Identify which cell holds the provided text, then report its [x, y] central coordinate. 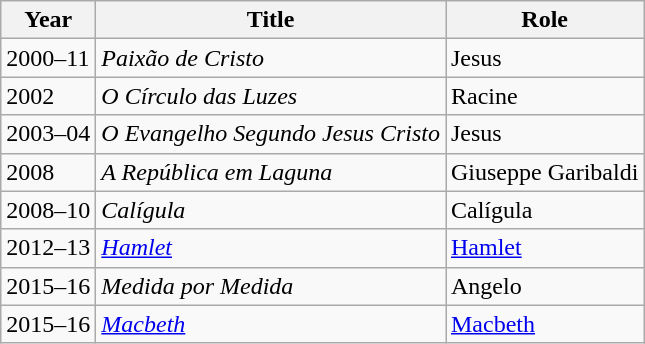
Title [271, 20]
2008–10 [48, 210]
Racine [545, 96]
Angelo [545, 286]
Paixão de Cristo [271, 58]
Role [545, 20]
2008 [48, 172]
Giuseppe Garibaldi [545, 172]
O Círculo das Luzes [271, 96]
A República em Laguna [271, 172]
Year [48, 20]
2003–04 [48, 134]
O Evangelho Segundo Jesus Cristo [271, 134]
2002 [48, 96]
Medida por Medida [271, 286]
2000–11 [48, 58]
2012–13 [48, 248]
